Locate the cell with the specified text and output its [X, Y] center coordinate. 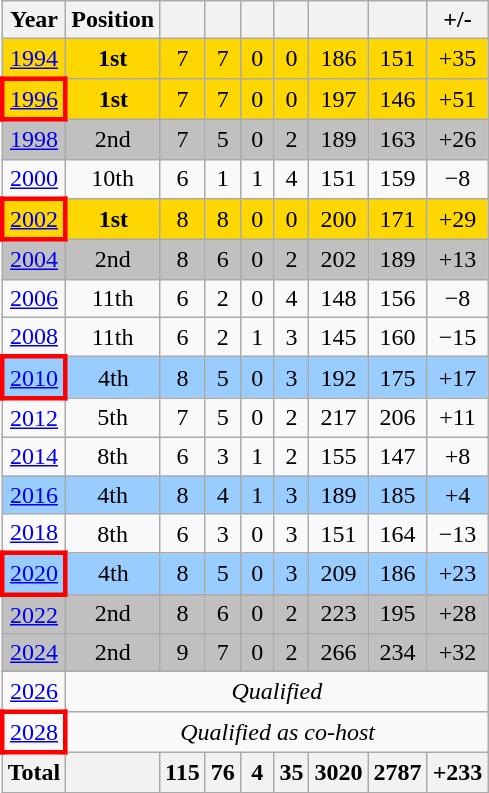
+8 [458, 456]
145 [338, 337]
2006 [34, 298]
195 [398, 614]
10th [113, 179]
+28 [458, 614]
155 [338, 456]
171 [398, 220]
35 [292, 772]
159 [398, 179]
2018 [34, 534]
Total [34, 772]
2002 [34, 220]
148 [338, 298]
+13 [458, 260]
2020 [34, 574]
2016 [34, 495]
2022 [34, 614]
185 [398, 495]
+26 [458, 139]
2000 [34, 179]
+/- [458, 20]
Position [113, 20]
2787 [398, 772]
+4 [458, 495]
200 [338, 220]
160 [398, 337]
2010 [34, 378]
192 [338, 378]
266 [338, 653]
1994 [34, 59]
217 [338, 418]
−15 [458, 337]
164 [398, 534]
146 [398, 98]
Year [34, 20]
197 [338, 98]
202 [338, 260]
+35 [458, 59]
156 [398, 298]
3020 [338, 772]
Qualified [277, 692]
+29 [458, 220]
76 [222, 772]
+17 [458, 378]
+51 [458, 98]
147 [398, 456]
206 [398, 418]
2028 [34, 732]
Qualified as co-host [277, 732]
2012 [34, 418]
115 [183, 772]
+11 [458, 418]
163 [398, 139]
234 [398, 653]
175 [398, 378]
2024 [34, 653]
2008 [34, 337]
209 [338, 574]
+233 [458, 772]
2004 [34, 260]
2026 [34, 692]
−13 [458, 534]
1996 [34, 98]
5th [113, 418]
1998 [34, 139]
9 [183, 653]
+32 [458, 653]
+23 [458, 574]
2014 [34, 456]
223 [338, 614]
